From the cell containing the given text, extract its center point as [x, y] coordinate. 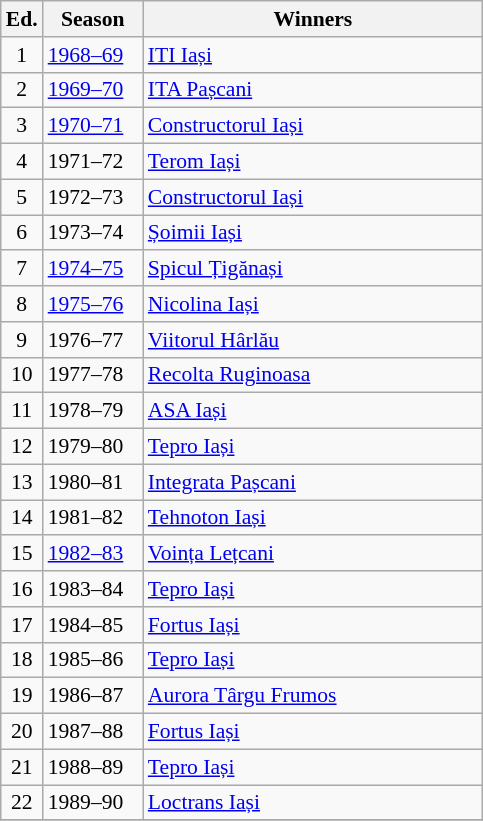
17 [22, 625]
11 [22, 411]
3 [22, 126]
Tehnoton Iași [313, 518]
2 [22, 90]
Spicul Țigănași [313, 269]
1973–74 [93, 233]
1 [22, 55]
5 [22, 197]
ITI Iași [313, 55]
1979–80 [93, 447]
13 [22, 482]
Nicolina Iași [313, 304]
10 [22, 375]
1972–73 [93, 197]
Ed. [22, 19]
1970–71 [93, 126]
12 [22, 447]
1988–89 [93, 767]
1982–83 [93, 554]
Aurora Târgu Frumos [313, 696]
Voința Lețcani [313, 554]
Viitorul Hârlău [313, 340]
1968–69 [93, 55]
15 [22, 554]
14 [22, 518]
1975–76 [93, 304]
Șoimii Iași [313, 233]
1981–82 [93, 518]
20 [22, 732]
1983–84 [93, 589]
ASA Iași [313, 411]
19 [22, 696]
22 [22, 803]
Winners [313, 19]
1984–85 [93, 625]
Integrata Pașcani [313, 482]
1987–88 [93, 732]
1986–87 [93, 696]
4 [22, 162]
1977–78 [93, 375]
1971–72 [93, 162]
21 [22, 767]
Season [93, 19]
ITA Pașcani [313, 90]
Loctrans Iași [313, 803]
Terom Iași [313, 162]
1974–75 [93, 269]
7 [22, 269]
1969–70 [93, 90]
8 [22, 304]
9 [22, 340]
1989–90 [93, 803]
Recolta Ruginoasa [313, 375]
1978–79 [93, 411]
18 [22, 660]
16 [22, 589]
6 [22, 233]
1976–77 [93, 340]
1985–86 [93, 660]
1980–81 [93, 482]
